Return the [X, Y] coordinate for the center point of the cell that contains the specified text.  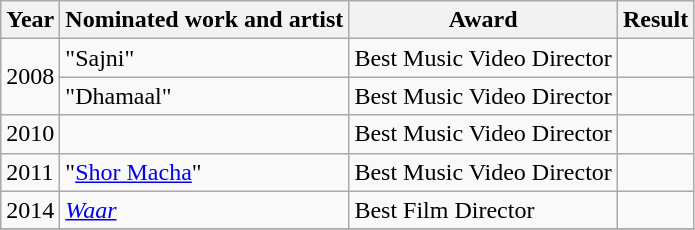
Result [655, 20]
"Shor Macha" [204, 172]
2011 [30, 172]
Waar [204, 210]
Nominated work and artist [204, 20]
Best Film Director [483, 210]
2010 [30, 134]
"Dhamaal" [204, 96]
2008 [30, 77]
Year [30, 20]
"Sajni" [204, 58]
2014 [30, 210]
Award [483, 20]
